For the text-containing cell, return its midpoint in [x, y] coordinate format. 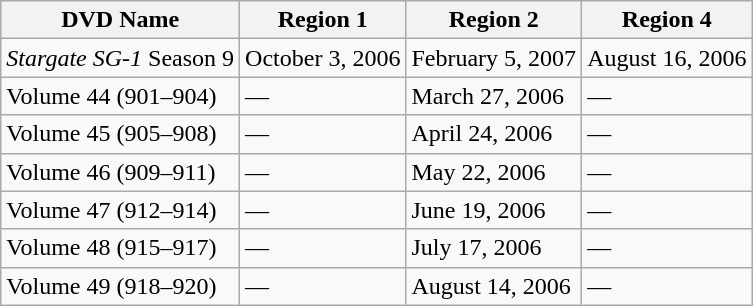
March 27, 2006 [494, 96]
Volume 48 (915–917) [120, 248]
August 16, 2006 [667, 58]
October 3, 2006 [323, 58]
May 22, 2006 [494, 172]
July 17, 2006 [494, 248]
February 5, 2007 [494, 58]
Region 2 [494, 20]
DVD Name [120, 20]
Region 1 [323, 20]
Volume 49 (918–920) [120, 286]
August 14, 2006 [494, 286]
June 19, 2006 [494, 210]
April 24, 2006 [494, 134]
Volume 47 (912–914) [120, 210]
Region 4 [667, 20]
Volume 45 (905–908) [120, 134]
Stargate SG-1 Season 9 [120, 58]
Volume 44 (901–904) [120, 96]
Volume 46 (909–911) [120, 172]
